Search for the cell housing the specified text and yield its [X, Y] center coordinate. 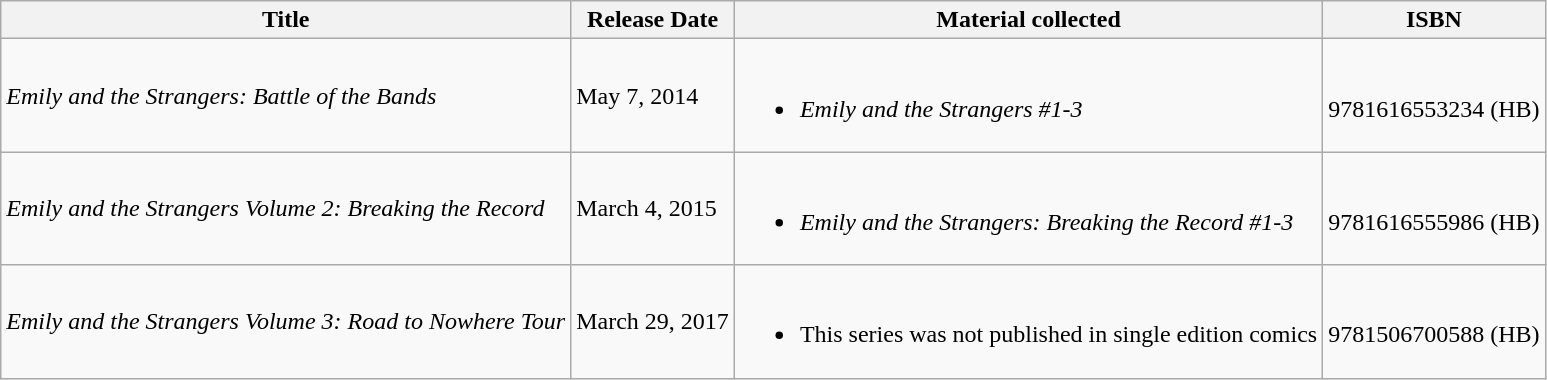
This series was not published in single edition comics [1028, 322]
9781616555986 (HB) [1434, 208]
ISBN [1434, 20]
Material collected [1028, 20]
March 4, 2015 [653, 208]
Emily and the Strangers: Battle of the Bands [286, 96]
Release Date [653, 20]
Emily and the Strangers #1-3 [1028, 96]
March 29, 2017 [653, 322]
Emily and the Strangers: Breaking the Record #1-3 [1028, 208]
9781506700588 (HB) [1434, 322]
May 7, 2014 [653, 96]
Emily and the Strangers Volume 2: Breaking the Record [286, 208]
Emily and the Strangers Volume 3: Road to Nowhere Tour [286, 322]
9781616553234 (HB) [1434, 96]
Title [286, 20]
